Capture the cell that displays the provided text and extract its [X, Y] central coordinate. 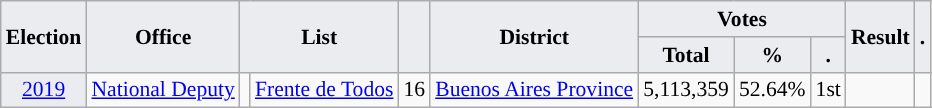
16 [414, 90]
Votes [742, 19]
Frente de Todos [324, 90]
1st [828, 90]
% [772, 55]
5,113,359 [686, 90]
Election [44, 36]
Buenos Aires Province [534, 90]
Office [162, 36]
List [320, 36]
District [534, 36]
Result [880, 36]
52.64% [772, 90]
2019 [44, 90]
Total [686, 55]
National Deputy [162, 90]
